Return the (x, y) coordinate for the center point of the cell that contains the specified text.  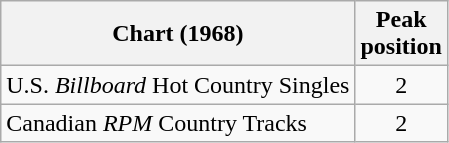
Canadian RPM Country Tracks (178, 123)
Chart (1968) (178, 34)
Peakposition (401, 34)
U.S. Billboard Hot Country Singles (178, 85)
